Pinpoint the cell where the given text exists, returning its [X, Y] midpoint coordinate. 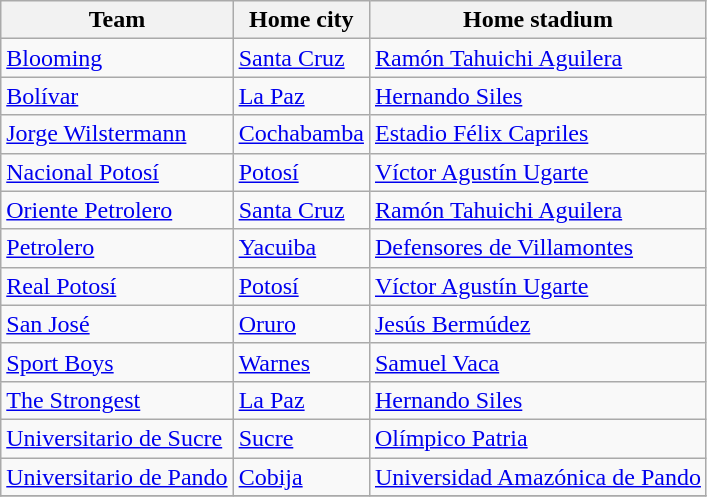
Universitario de Pando [117, 477]
Nacional Potosí [117, 172]
Warnes [301, 362]
Defensores de Villamontes [538, 248]
Sport Boys [117, 362]
San José [117, 324]
Estadio Félix Capriles [538, 134]
Petrolero [117, 248]
Universitario de Sucre [117, 438]
Cochabamba [301, 134]
Samuel Vaca [538, 362]
Blooming [117, 58]
Home stadium [538, 20]
Oruro [301, 324]
Real Potosí [117, 286]
Universidad Amazónica de Pando [538, 477]
Home city [301, 20]
Bolívar [117, 96]
Jesús Bermúdez [538, 324]
Oriente Petrolero [117, 210]
Olímpico Patria [538, 438]
Team [117, 20]
The Strongest [117, 400]
Yacuiba [301, 248]
Sucre [301, 438]
Cobija [301, 477]
Jorge Wilstermann [117, 134]
